Scan for the cell matching the given text and deliver its [x, y] coordinate at center. 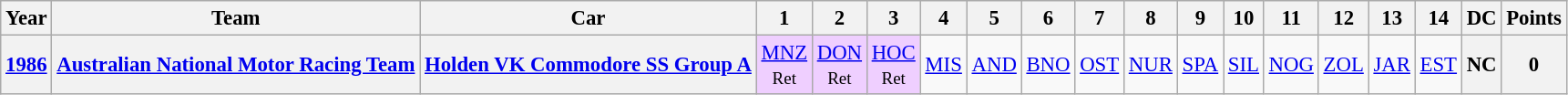
7 [1100, 18]
5 [994, 18]
ZOL [1343, 66]
Australian National Motor Racing Team [236, 66]
NUR [1150, 66]
12 [1343, 18]
MNZRet [784, 66]
6 [1048, 18]
SPA [1200, 66]
Holden VK Commodore SS Group A [589, 66]
AND [994, 66]
10 [1243, 18]
11 [1291, 18]
Points [1534, 18]
13 [1392, 18]
Team [236, 18]
OST [1100, 66]
NC [1481, 66]
MIS [944, 66]
4 [944, 18]
Car [589, 18]
Year [26, 18]
14 [1438, 18]
8 [1150, 18]
3 [893, 18]
BNO [1048, 66]
SIL [1243, 66]
JAR [1392, 66]
0 [1534, 66]
9 [1200, 18]
DC [1481, 18]
DONRet [839, 66]
NOG [1291, 66]
EST [1438, 66]
1 [784, 18]
HOC Ret [893, 66]
2 [839, 18]
1986 [26, 66]
